Capture the cell that displays the provided text and extract its [x, y] central coordinate. 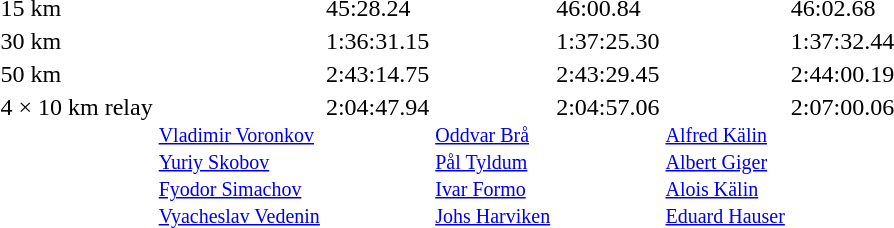
2:43:29.45 [608, 74]
1:36:31.15 [377, 41]
1:37:25.30 [608, 41]
2:43:14.75 [377, 74]
